Determine the (x, y) coordinate at the center of the cell enclosing the given text.  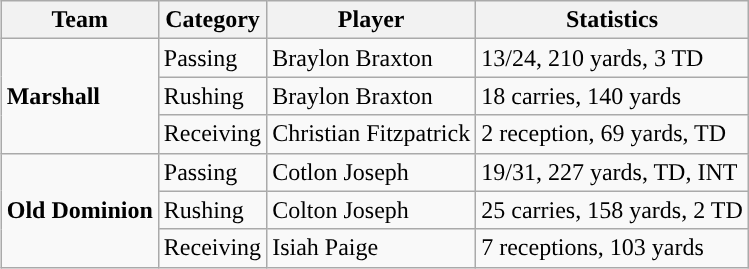
Old Dominion (80, 210)
Player (372, 20)
13/24, 210 yards, 3 TD (612, 58)
2 reception, 69 yards, TD (612, 134)
Team (80, 20)
Cotlon Joseph (372, 172)
Christian Fitzpatrick (372, 134)
18 carries, 140 yards (612, 96)
25 carries, 158 yards, 2 TD (612, 210)
Statistics (612, 20)
19/31, 227 yards, TD, INT (612, 172)
Marshall (80, 96)
Colton Joseph (372, 210)
Isiah Paige (372, 248)
7 receptions, 103 yards (612, 248)
Category (212, 20)
